Find where the given text appears and provide that cell's center as [x, y] coordinate. 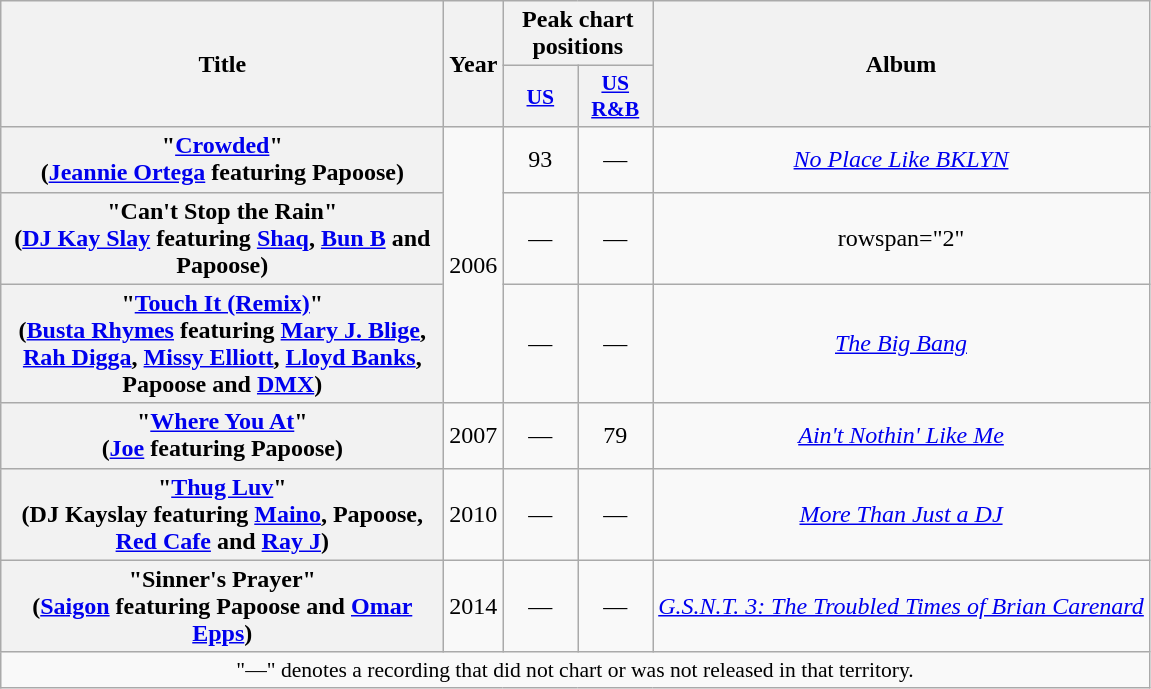
rowspan="2" [902, 238]
2014 [474, 606]
G.S.N.T. 3: The Troubled Times of Brian Carenard [902, 606]
"Can't Stop the Rain"(DJ Kay Slay featuring Shaq, Bun B and Papoose) [222, 238]
"Thug Luv"(DJ Kayslay featuring Maino, Papoose, Red Cafe and Ray J) [222, 514]
"—" denotes a recording that did not chart or was not released in that territory. [576, 670]
The Big Bang [902, 344]
"Crowded"(Jeannie Ortega featuring Papoose) [222, 160]
Title [222, 64]
US R&B [616, 96]
79 [616, 436]
Album [902, 64]
"Sinner's Prayer"(Saigon featuring Papoose and Omar Epps) [222, 606]
2010 [474, 514]
93 [540, 160]
Year [474, 64]
"Where You At"(Joe featuring Papoose) [222, 436]
Peak chart positions [578, 34]
"Touch It (Remix)"(Busta Rhymes featuring Mary J. Blige, Rah Digga, Missy Elliott, Lloyd Banks, Papoose and DMX) [222, 344]
2007 [474, 436]
Ain't Nothin' Like Me [902, 436]
2006 [474, 265]
No Place Like BKLYN [902, 160]
More Than Just a DJ [902, 514]
US [540, 96]
